Capture the cell that displays the provided text and extract its (X, Y) central coordinate. 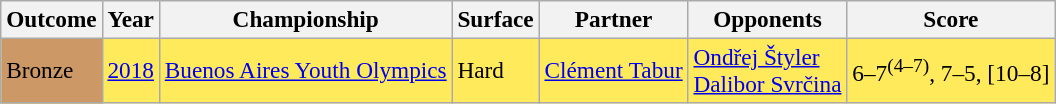
6–7(4–7), 7–5, [10–8] (951, 70)
Surface (496, 19)
Clément Tabur (614, 70)
Buenos Aires Youth Olympics (306, 70)
Hard (496, 70)
Championship (306, 19)
Ondřej Štyler Dalibor Svrčina (768, 70)
2018 (130, 70)
Bronze (52, 70)
Outcome (52, 19)
Score (951, 19)
Partner (614, 19)
Year (130, 19)
Opponents (768, 19)
